Locate the cell with the specified text and output its (x, y) center coordinate. 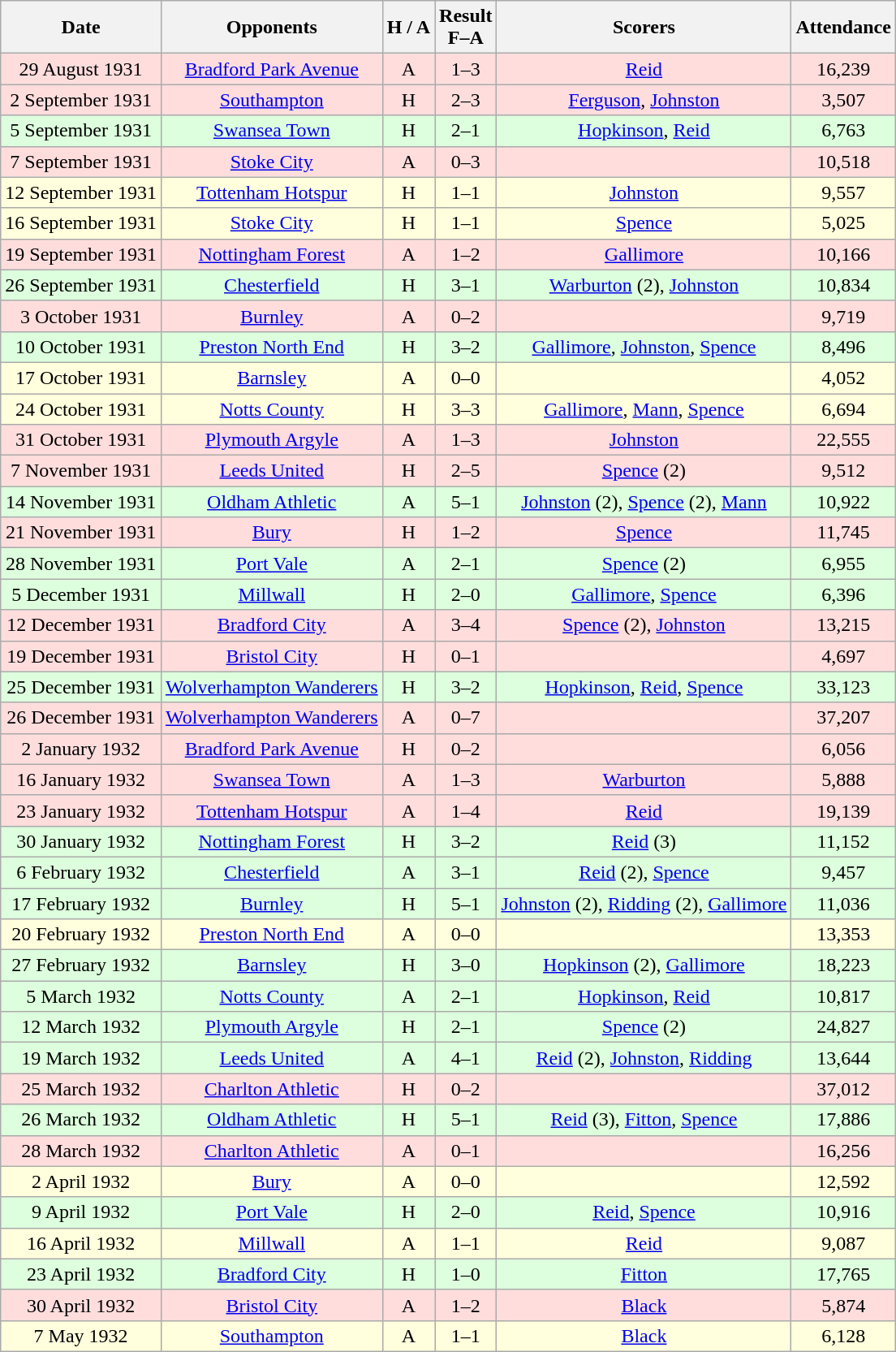
26 September 1931 (81, 285)
30 January 1932 (81, 841)
16 April 1932 (81, 1243)
3–3 (466, 408)
0–7 (466, 718)
2 April 1932 (81, 1181)
17,886 (843, 1120)
6,396 (843, 594)
16 January 1932 (81, 780)
11,152 (843, 841)
11,745 (843, 533)
28 November 1931 (81, 564)
9 April 1932 (81, 1212)
ResultF–A (466, 28)
13,353 (843, 935)
Johnston (2), Spence (2), Mann (644, 502)
Attendance (843, 28)
17 February 1932 (81, 904)
2 September 1931 (81, 100)
4–1 (466, 1058)
19 December 1931 (81, 656)
3–4 (466, 625)
19,139 (843, 810)
26 March 1932 (81, 1120)
Gallimore, Spence (644, 594)
30 April 1932 (81, 1305)
23 April 1932 (81, 1274)
3 October 1931 (81, 316)
19 September 1931 (81, 254)
7 September 1931 (81, 162)
Date (81, 28)
21 November 1931 (81, 533)
16 September 1931 (81, 223)
9,719 (843, 316)
Gallimore, Johnston, Spence (644, 347)
14 November 1931 (81, 502)
Reid (3) (644, 841)
12 December 1931 (81, 625)
17,765 (843, 1274)
Warburton (644, 780)
10,922 (843, 502)
7 November 1931 (81, 471)
27 February 1932 (81, 965)
26 December 1931 (81, 718)
13,644 (843, 1058)
17 October 1931 (81, 378)
6 February 1932 (81, 872)
2–3 (466, 100)
29 August 1931 (81, 69)
16,239 (843, 69)
12 September 1931 (81, 192)
3–0 (466, 965)
1–4 (466, 810)
16,256 (843, 1151)
37,207 (843, 718)
20 February 1932 (81, 935)
9,557 (843, 192)
6,955 (843, 564)
Johnston (2), Ridding (2), Gallimore (644, 904)
5 March 1932 (81, 996)
25 March 1932 (81, 1089)
Gallimore (644, 254)
Reid, Spence (644, 1212)
24 October 1931 (81, 408)
Warburton (2), Johnston (644, 285)
0–3 (466, 162)
19 March 1932 (81, 1058)
Scorers (644, 28)
24,827 (843, 1027)
23 January 1932 (81, 810)
Hopkinson (2), Gallimore (644, 965)
2–5 (466, 471)
10,518 (843, 162)
13,215 (843, 625)
Reid (2), Spence (644, 872)
12,592 (843, 1181)
6,128 (843, 1336)
1–0 (466, 1274)
31 October 1931 (81, 440)
37,012 (843, 1089)
11,036 (843, 904)
9,087 (843, 1243)
6,694 (843, 408)
9,457 (843, 872)
28 March 1932 (81, 1151)
22,555 (843, 440)
33,123 (843, 687)
5,888 (843, 780)
7 May 1932 (81, 1336)
9,512 (843, 471)
4,697 (843, 656)
Reid (2), Johnston, Ridding (644, 1058)
5,874 (843, 1305)
10,817 (843, 996)
Ferguson, Johnston (644, 100)
H / A (408, 28)
6,056 (843, 749)
10,916 (843, 1212)
Hopkinson, Reid, Spence (644, 687)
4,052 (843, 378)
2 January 1932 (81, 749)
5 September 1931 (81, 131)
Fitton (644, 1274)
8,496 (843, 347)
6,763 (843, 131)
10,834 (843, 285)
5,025 (843, 223)
25 December 1931 (81, 687)
12 March 1932 (81, 1027)
18,223 (843, 965)
Gallimore, Mann, Spence (644, 408)
10 October 1931 (81, 347)
Spence (2), Johnston (644, 625)
Opponents (271, 28)
10,166 (843, 254)
5 December 1931 (81, 594)
3,507 (843, 100)
Reid (3), Fitton, Spence (644, 1120)
